Pinpoint the cell where the given text exists, returning its [X, Y] midpoint coordinate. 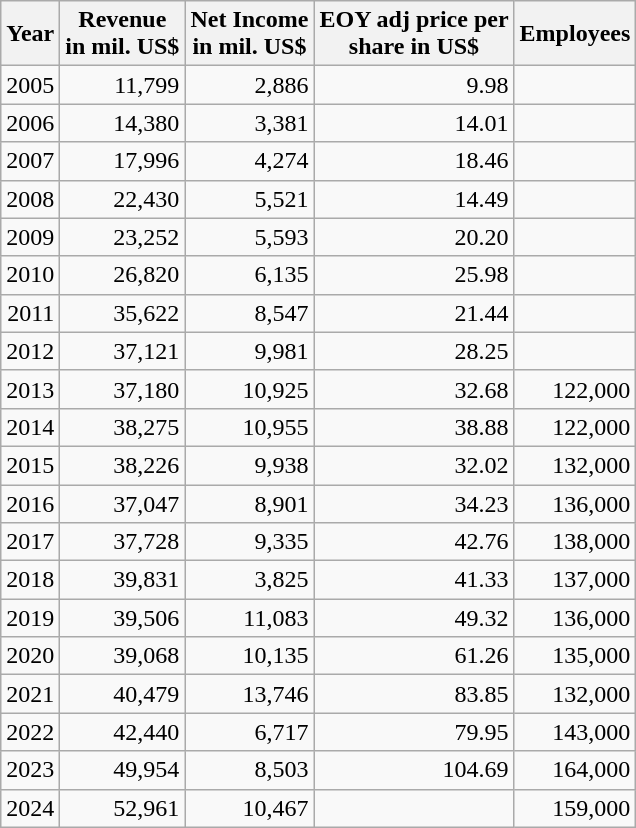
4,274 [250, 161]
6,717 [250, 732]
8,503 [250, 770]
2016 [30, 503]
2007 [30, 161]
61.26 [414, 656]
5,521 [250, 199]
26,820 [122, 275]
143,000 [575, 732]
159,000 [575, 808]
10,467 [250, 808]
34.23 [414, 503]
2010 [30, 275]
13,746 [250, 694]
10,135 [250, 656]
9.98 [414, 85]
2009 [30, 237]
39,831 [122, 580]
9,938 [250, 465]
EOY adj price pershare in US$ [414, 34]
17,996 [122, 161]
5,593 [250, 237]
3,825 [250, 580]
6,135 [250, 275]
22,430 [122, 199]
79.95 [414, 732]
8,547 [250, 313]
14.01 [414, 123]
2020 [30, 656]
10,955 [250, 427]
3,381 [250, 123]
42,440 [122, 732]
32.02 [414, 465]
37,047 [122, 503]
38,226 [122, 465]
37,180 [122, 389]
2015 [30, 465]
49.32 [414, 618]
49,954 [122, 770]
37,728 [122, 542]
39,068 [122, 656]
2,886 [250, 85]
2023 [30, 770]
138,000 [575, 542]
20.20 [414, 237]
25.98 [414, 275]
83.85 [414, 694]
104.69 [414, 770]
2006 [30, 123]
9,981 [250, 351]
Revenuein mil. US$ [122, 34]
9,335 [250, 542]
135,000 [575, 656]
2022 [30, 732]
14,380 [122, 123]
2018 [30, 580]
11,799 [122, 85]
37,121 [122, 351]
2011 [30, 313]
2012 [30, 351]
23,252 [122, 237]
137,000 [575, 580]
Net Incomein mil. US$ [250, 34]
2024 [30, 808]
14.49 [414, 199]
21.44 [414, 313]
18.46 [414, 161]
10,925 [250, 389]
2019 [30, 618]
28.25 [414, 351]
42.76 [414, 542]
11,083 [250, 618]
2017 [30, 542]
Employees [575, 34]
41.33 [414, 580]
52,961 [122, 808]
164,000 [575, 770]
39,506 [122, 618]
8,901 [250, 503]
35,622 [122, 313]
Year [30, 34]
32.68 [414, 389]
2013 [30, 389]
2021 [30, 694]
2005 [30, 85]
38.88 [414, 427]
2014 [30, 427]
40,479 [122, 694]
2008 [30, 199]
38,275 [122, 427]
